Determine the [x, y] coordinate at the center of the cell enclosing the given text.  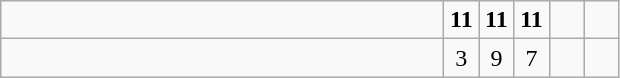
3 [462, 58]
7 [532, 58]
9 [496, 58]
